Locate the cell with the specified text and output its [X, Y] center coordinate. 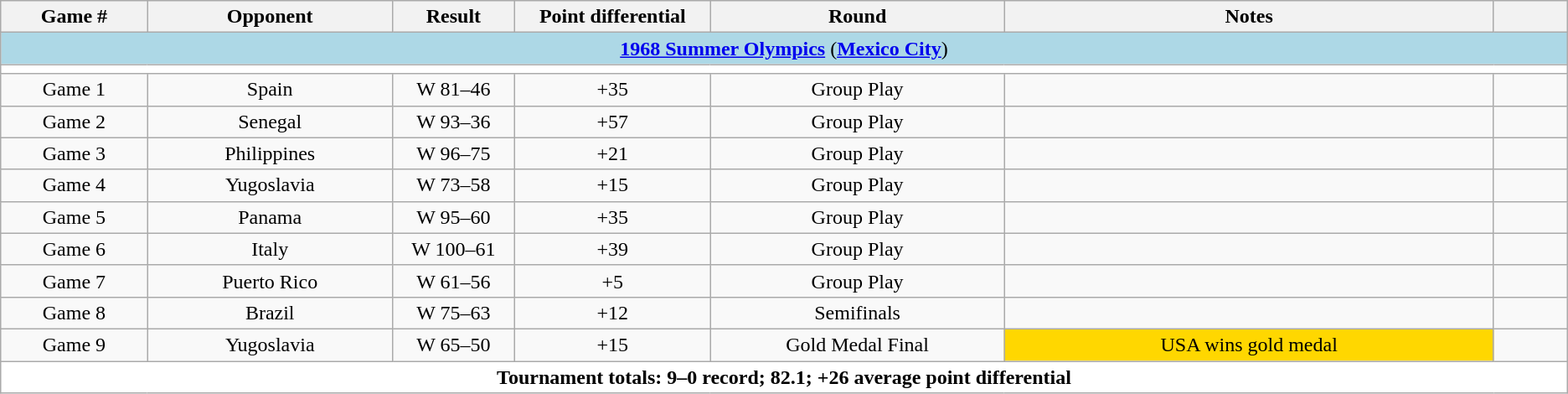
Game # [74, 17]
W 95–60 [453, 217]
Round [858, 17]
Brazil [270, 313]
Game 7 [74, 281]
Point differential [612, 17]
Puerto Rico [270, 281]
W 73–58 [453, 185]
Game 6 [74, 249]
Game 8 [74, 313]
Tournament totals: 9–0 record; 82.1; +26 average point differential [784, 376]
W 81–46 [453, 90]
Result [453, 17]
W 65–50 [453, 345]
Game 4 [74, 185]
Philippines [270, 153]
Game 2 [74, 122]
Panama [270, 217]
Gold Medal Final [858, 345]
W 100–61 [453, 249]
W 75–63 [453, 313]
Spain [270, 90]
Game 3 [74, 153]
+5 [612, 281]
Game 1 [74, 90]
1968 Summer Olympics (Mexico City) [784, 49]
Notes [1250, 17]
USA wins gold medal [1250, 345]
Opponent [270, 17]
W 93–36 [453, 122]
Semifinals [858, 313]
Italy [270, 249]
+12 [612, 313]
+21 [612, 153]
Game 5 [74, 217]
Game 9 [74, 345]
W 61–56 [453, 281]
+39 [612, 249]
Senegal [270, 122]
+57 [612, 122]
W 96–75 [453, 153]
